Identify which cell holds the provided text, then report its [x, y] central coordinate. 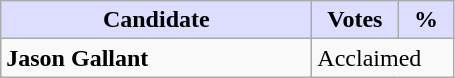
Votes [355, 20]
Acclaimed [383, 58]
Candidate [156, 20]
% [426, 20]
Jason Gallant [156, 58]
